Scan for the cell matching the given text and deliver its (X, Y) coordinate at center. 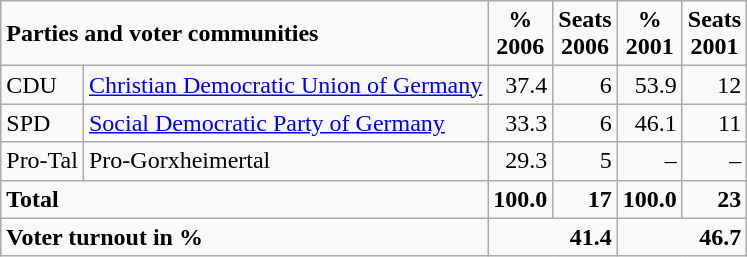
37.4 (520, 85)
17 (585, 199)
Parties and voter communities (244, 34)
CDU (42, 85)
Social Democratic Party of Germany (285, 123)
SPD (42, 123)
Pro-Tal (42, 161)
%2006 (520, 34)
Voter turnout in % (244, 237)
11 (714, 123)
Seats2006 (585, 34)
Christian Democratic Union of Germany (285, 85)
41.4 (552, 237)
53.9 (650, 85)
12 (714, 85)
46.1 (650, 123)
Total (244, 199)
Pro-Gorxheimertal (285, 161)
%2001 (650, 34)
33.3 (520, 123)
46.7 (682, 237)
5 (585, 161)
29.3 (520, 161)
23 (714, 199)
Seats2001 (714, 34)
